Find where the given text appears and provide that cell's center as [x, y] coordinate. 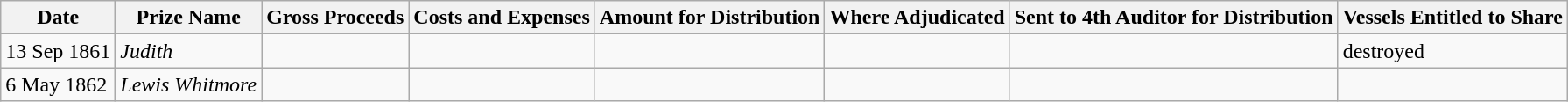
Date [58, 18]
Amount for Distribution [709, 18]
Sent to 4th Auditor for Distribution [1173, 18]
Costs and Expenses [502, 18]
Vessels Entitled to Share [1452, 18]
Where Adjudicated [918, 18]
13 Sep 1861 [58, 51]
Judith [189, 51]
Gross Proceeds [335, 18]
6 May 1862 [58, 84]
destroyed [1452, 51]
Lewis Whitmore [189, 84]
Prize Name [189, 18]
